Find where the given text appears and provide that cell's center as [X, Y] coordinate. 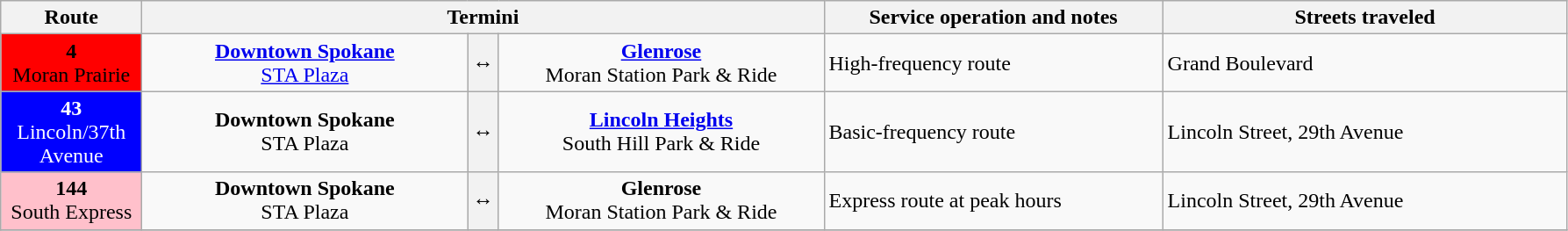
Termini [483, 18]
High-frequency route [993, 63]
4Moran Prairie [72, 63]
43Lincoln/37th Avenue [72, 132]
Basic-frequency route [993, 132]
Route [72, 18]
144South Express [72, 200]
Grand Boulevard [1365, 63]
Express route at peak hours [993, 200]
Service operation and notes [993, 18]
Streets traveled [1365, 18]
Lincoln HeightsSouth Hill Park & Ride [662, 132]
